Extract the [x, y] coordinate from the center of the cell holding the provided text.  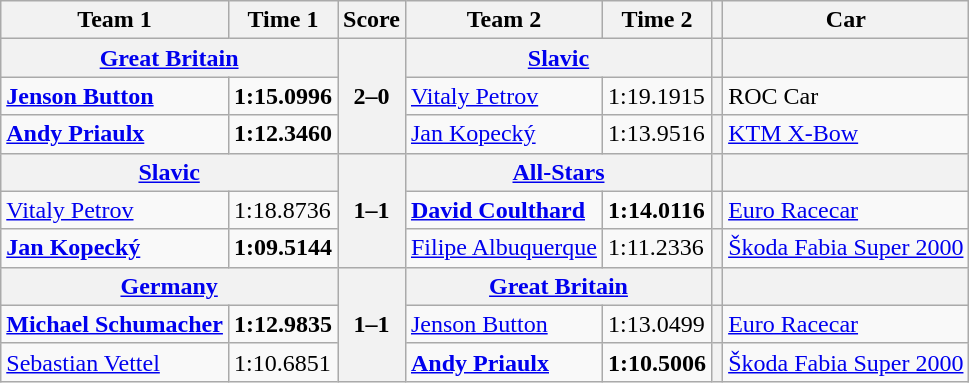
Time 1 [282, 20]
Time 2 [656, 20]
1:13.9516 [656, 134]
David Coulthard [504, 210]
1:09.5144 [282, 248]
1:13.0499 [656, 324]
Michael Schumacher [115, 324]
1:12.9835 [282, 324]
1:12.3460 [282, 134]
Car [846, 20]
1:14.0116 [656, 210]
1:15.0996 [282, 96]
1:10.5006 [656, 362]
Team 2 [504, 20]
1:11.2336 [656, 248]
Sebastian Vettel [115, 362]
2–0 [372, 96]
KTM X-Bow [846, 134]
1:10.6851 [282, 362]
All-Stars [558, 172]
Filipe Albuquerque [504, 248]
ROC Car [846, 96]
Score [372, 20]
1:18.8736 [282, 210]
Germany [170, 286]
Team 1 [115, 20]
1:19.1915 [656, 96]
